Detect which cell encompasses the target text, then output its [x, y] center coordinate. 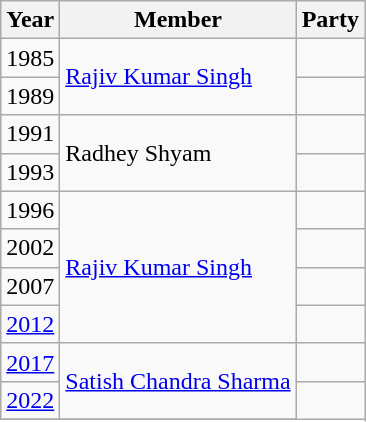
2002 [30, 248]
Party [330, 20]
2017 [30, 362]
Year [30, 20]
1989 [30, 96]
2007 [30, 286]
Radhey Shyam [178, 153]
Member [178, 20]
1985 [30, 58]
1996 [30, 210]
1991 [30, 134]
1993 [30, 172]
Satish Chandra Sharma [178, 381]
2022 [30, 400]
2012 [30, 324]
